Search for the cell housing the specified text and yield its (x, y) center coordinate. 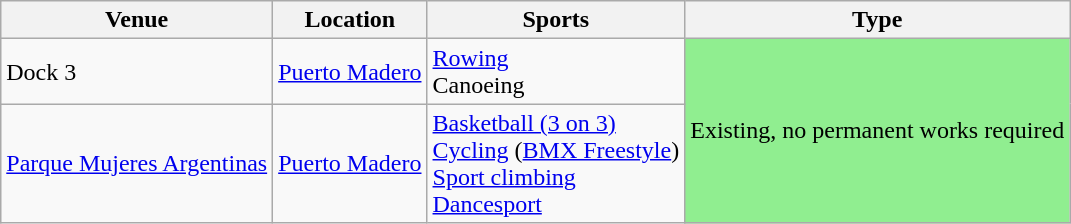
Parque Mujeres Argentinas (137, 164)
Dock 3 (137, 72)
RowingCanoeing (556, 72)
Existing, no permanent works required (878, 131)
Location (350, 20)
Basketball (3 on 3)Cycling (BMX Freestyle)Sport climbingDancesport (556, 164)
Sports (556, 20)
Type (878, 20)
Venue (137, 20)
